Return the [x, y] coordinate for the center point of the cell that contains the specified text.  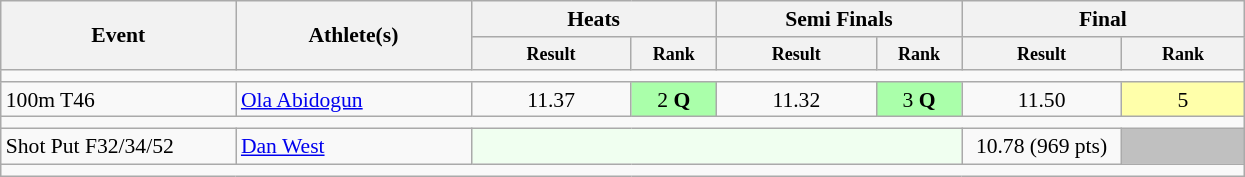
Heats [594, 19]
2 Q [674, 100]
10.78 (969 pts) [1042, 147]
Ola Abidogun [354, 100]
11.32 [796, 100]
5 [1184, 100]
Final [1104, 19]
Athlete(s) [354, 36]
3 Q [918, 100]
Semi Finals [838, 19]
11.50 [1042, 100]
Event [118, 36]
Shot Put F32/34/52 [118, 147]
Dan West [354, 147]
100m T46 [118, 100]
11.37 [551, 100]
